Determine the [x, y] coordinate at the center of the cell enclosing the given text.  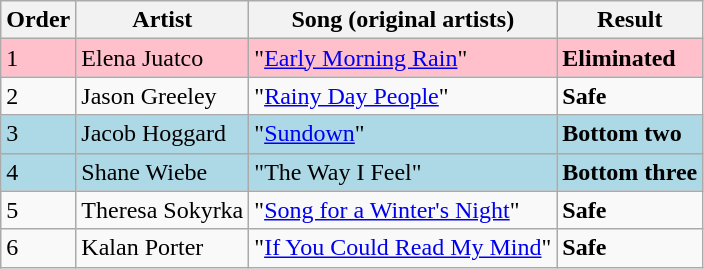
Order [38, 20]
1 [38, 58]
Artist [162, 20]
Eliminated [630, 58]
"Song for a Winter's Night" [403, 210]
Elena Juatco [162, 58]
"If You Could Read My Mind" [403, 248]
"Sundown" [403, 134]
5 [38, 210]
6 [38, 248]
Theresa Sokyrka [162, 210]
Song (original artists) [403, 20]
Shane Wiebe [162, 172]
Bottom three [630, 172]
"The Way I Feel" [403, 172]
Result [630, 20]
2 [38, 96]
"Rainy Day People" [403, 96]
Kalan Porter [162, 248]
"Early Morning Rain" [403, 58]
Jason Greeley [162, 96]
Jacob Hoggard [162, 134]
Bottom two [630, 134]
4 [38, 172]
3 [38, 134]
